Output the (X, Y) coordinate of the center of the cell containing the given text.  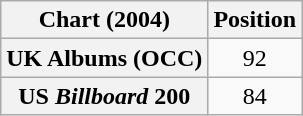
Chart (2004) (104, 20)
US Billboard 200 (104, 96)
84 (255, 96)
UK Albums (OCC) (104, 58)
92 (255, 58)
Position (255, 20)
